From the cell containing the given text, extract its center point as [X, Y] coordinate. 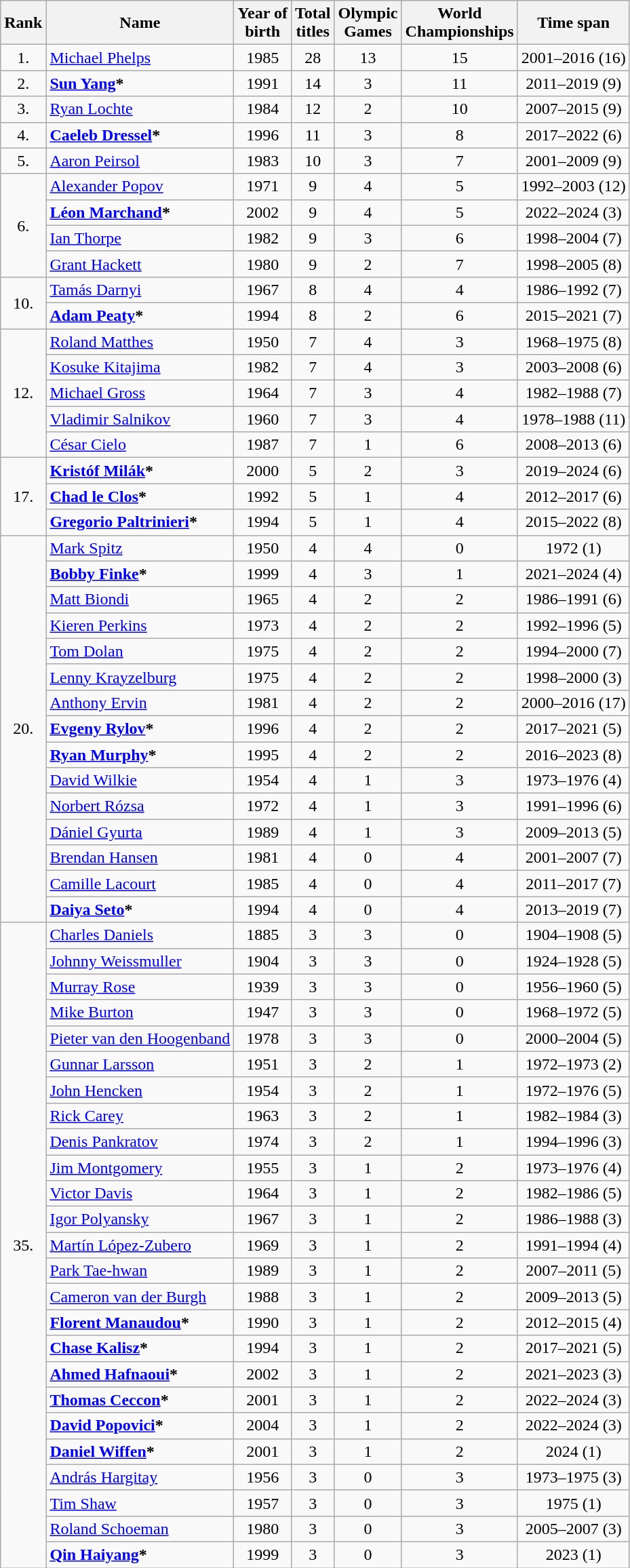
2008–2013 (6) [574, 445]
Lenny Krayzelburg [140, 677]
Daniel Wiffen* [140, 1451]
Ian Thorpe [140, 238]
Ryan Lochte [140, 109]
2011–2019 (9) [574, 83]
1982–1986 (5) [574, 1194]
1978–1988 (11) [574, 419]
2024 (1) [574, 1451]
Thomas Ceccon* [140, 1400]
1963 [263, 1116]
Jim Montgomery [140, 1167]
WorldChampionships [460, 23]
Camille Lacourt [140, 884]
Mike Burton [140, 1013]
1972 (1) [574, 548]
Kieren Perkins [140, 625]
Kristóf Milák* [140, 471]
Tamás Darnyi [140, 290]
1987 [263, 445]
1978 [263, 1038]
2016–2023 (8) [574, 755]
1974 [263, 1141]
1965 [263, 600]
Adam Peaty* [140, 315]
4. [23, 135]
2001–2009 (9) [574, 161]
Igor Polyansky [140, 1219]
2021–2024 (4) [574, 574]
12. [23, 393]
Cameron van der Burgh [140, 1297]
1982–1984 (3) [574, 1116]
OlympicGames [368, 23]
Martín López-Zubero [140, 1245]
2015–2022 (8) [574, 522]
1998–2000 (3) [574, 677]
Totaltitles [313, 23]
Brendan Hansen [140, 858]
Ryan Murphy* [140, 755]
3. [23, 109]
1983 [263, 161]
Matt Biondi [140, 600]
1991–1996 (6) [574, 806]
1955 [263, 1167]
15 [460, 58]
Victor Davis [140, 1194]
Roland Matthes [140, 341]
10. [23, 302]
2001–2007 (7) [574, 858]
2000 [263, 471]
1986–1988 (3) [574, 1219]
Michael Gross [140, 393]
András Hargitay [140, 1477]
Evgeny Rylov* [140, 728]
1991–1994 (4) [574, 1245]
1986–1991 (6) [574, 600]
Mark Spitz [140, 548]
2011–2017 (7) [574, 884]
Dániel Gyurta [140, 832]
1904–1908 (5) [574, 935]
1990 [263, 1322]
2012–2015 (4) [574, 1322]
Johnny Weissmuller [140, 961]
2003–2008 (6) [574, 368]
1994–2000 (7) [574, 651]
Ahmed Hafnaoui* [140, 1374]
1982–1988 (7) [574, 393]
20. [23, 728]
Florent Manaudou* [140, 1322]
2012–2017 (6) [574, 496]
1984 [263, 109]
1. [23, 58]
Gunnar Larsson [140, 1064]
1972 [263, 806]
1968–1972 (5) [574, 1013]
2. [23, 83]
Tim Shaw [140, 1503]
1995 [263, 755]
2017–2022 (6) [574, 135]
Tom Dolan [140, 651]
2023 (1) [574, 1554]
12 [313, 109]
Michael Phelps [140, 58]
Chad le Clos* [140, 496]
1904 [263, 961]
David Wilkie [140, 781]
David Popovici* [140, 1426]
1992 [263, 496]
Time span [574, 23]
1991 [263, 83]
2000–2016 (17) [574, 703]
1924–1928 (5) [574, 961]
Léon Marchand* [140, 212]
1968–1975 (8) [574, 341]
1956 [263, 1477]
17. [23, 496]
35. [23, 1245]
2000–2004 (5) [574, 1038]
1939 [263, 987]
Sun Yang* [140, 83]
2005–2007 (3) [574, 1529]
2015–2021 (7) [574, 315]
John Hencken [140, 1090]
1998–2004 (7) [574, 238]
1992–2003 (12) [574, 187]
Rick Carey [140, 1116]
13 [368, 58]
1972–1973 (2) [574, 1064]
Year ofbirth [263, 23]
1971 [263, 187]
2001–2016 (16) [574, 58]
1973 [263, 625]
1975 (1) [574, 1503]
Norbert Rózsa [140, 806]
César Cielo [140, 445]
Pieter van den Hoogenband [140, 1038]
14 [313, 83]
2021–2023 (3) [574, 1374]
Denis Pankratov [140, 1141]
1988 [263, 1297]
Park Tae-hwan [140, 1271]
1972–1976 (5) [574, 1090]
1956–1960 (5) [574, 987]
Rank [23, 23]
1951 [263, 1064]
Vladimir Salnikov [140, 419]
Qin Haiyang* [140, 1554]
1998–2005 (8) [574, 264]
Charles Daniels [140, 935]
Anthony Ervin [140, 703]
1973–1975 (3) [574, 1477]
1969 [263, 1245]
1986–1992 (7) [574, 290]
2007–2015 (9) [574, 109]
Chase Kalisz* [140, 1348]
Caeleb Dressel* [140, 135]
28 [313, 58]
Name [140, 23]
Roland Schoeman [140, 1529]
Aaron Peirsol [140, 161]
2007–2011 (5) [574, 1271]
1960 [263, 419]
2013–2019 (7) [574, 909]
Alexander Popov [140, 187]
6. [23, 225]
1885 [263, 935]
Gregorio Paltrinieri* [140, 522]
1947 [263, 1013]
1957 [263, 1503]
Bobby Finke* [140, 574]
1994–1996 (3) [574, 1141]
Daiya Seto* [140, 909]
Kosuke Kitajima [140, 368]
Murray Rose [140, 987]
5. [23, 161]
1992–1996 (5) [574, 625]
2004 [263, 1426]
Grant Hackett [140, 264]
2019–2024 (6) [574, 471]
